Scan for the cell matching the given text and deliver its (X, Y) coordinate at center. 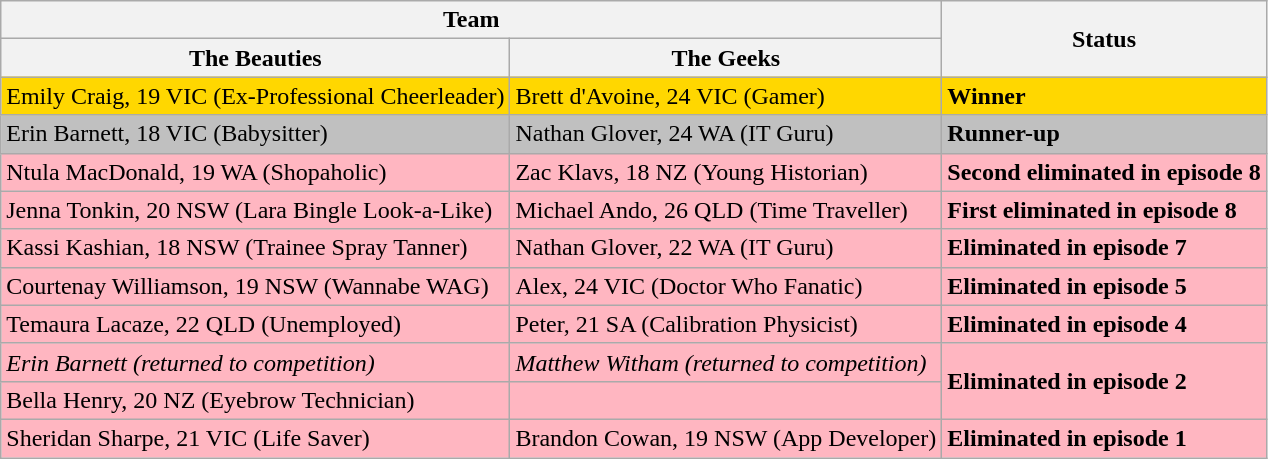
Status (1104, 39)
Jenna Tonkin, 20 NSW (Lara Bingle Look-a-Like) (256, 210)
Emily Craig, 19 VIC (Ex-Professional Cheerleader) (256, 96)
Kassi Kashian, 18 NSW (Trainee Spray Tanner) (256, 248)
Brett d'Avoine, 24 VIC (Gamer) (726, 96)
Nathan Glover, 22 WA (IT Guru) (726, 248)
Erin Barnett (returned to competition) (256, 362)
The Geeks (726, 58)
Eliminated in episode 4 (1104, 324)
Alex, 24 VIC (Doctor Who Fanatic) (726, 286)
Second eliminated in episode 8 (1104, 172)
Nathan Glover, 24 WA (IT Guru) (726, 134)
The Beauties (256, 58)
Winner (1104, 96)
Erin Barnett, 18 VIC (Babysitter) (256, 134)
Sheridan Sharpe, 21 VIC (Life Saver) (256, 438)
Bella Henry, 20 NZ (Eyebrow Technician) (256, 400)
Peter, 21 SA (Calibration Physicist) (726, 324)
Zac Klavs, 18 NZ (Young Historian) (726, 172)
Matthew Witham (returned to competition) (726, 362)
Team (472, 20)
First eliminated in episode 8 (1104, 210)
Michael Ando, 26 QLD (Time Traveller) (726, 210)
Courtenay Williamson, 19 NSW (Wannabe WAG) (256, 286)
Eliminated in episode 5 (1104, 286)
Runner-up (1104, 134)
Eliminated in episode 1 (1104, 438)
Eliminated in episode 7 (1104, 248)
Temaura Lacaze, 22 QLD (Unemployed) (256, 324)
Brandon Cowan, 19 NSW (App Developer) (726, 438)
Eliminated in episode 2 (1104, 381)
Ntula MacDonald, 19 WA (Shopaholic) (256, 172)
